Identify which cell holds the provided text, then report its [X, Y] central coordinate. 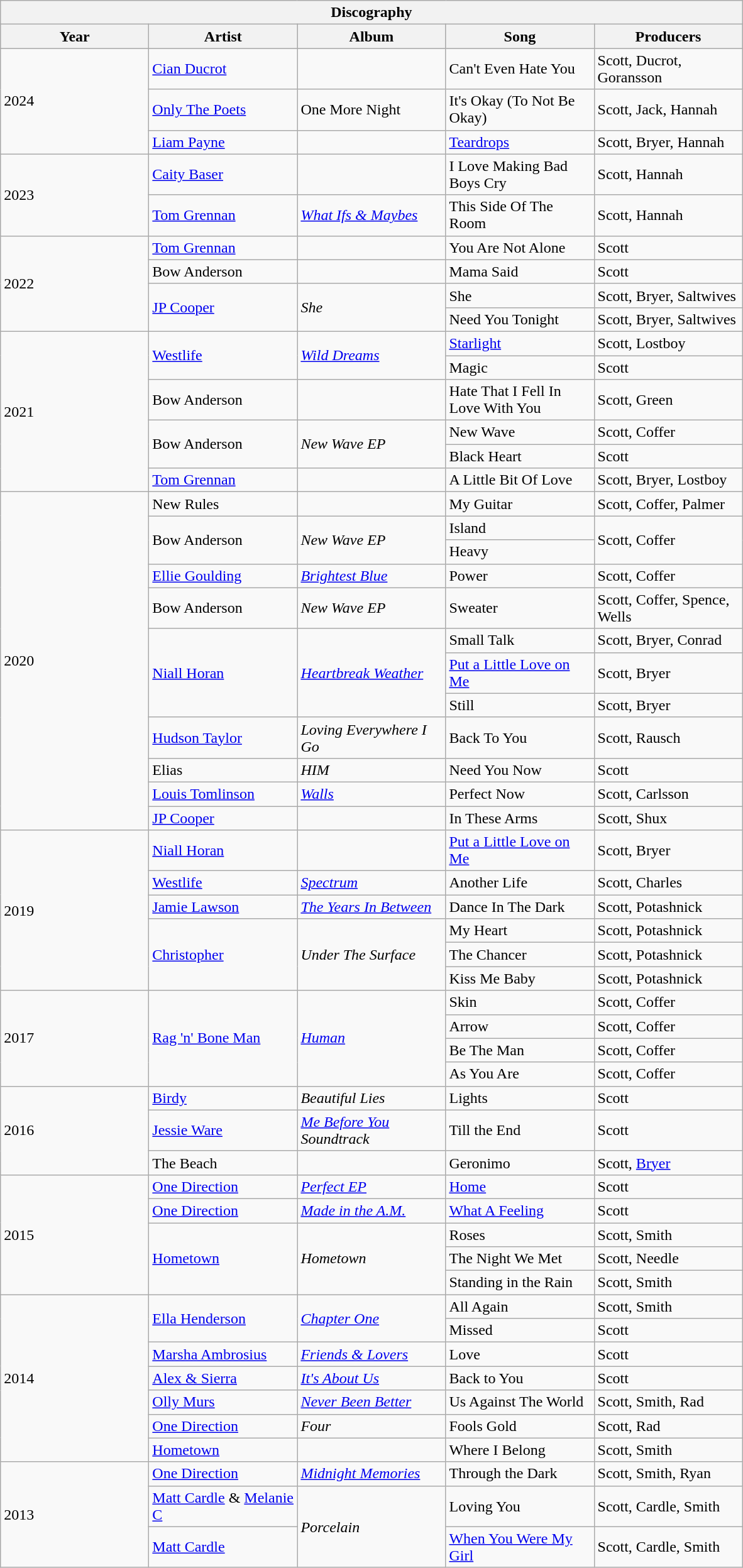
Love [520, 1354]
Birdy [223, 1098]
New Wave [520, 432]
Elias [223, 770]
My Heart [520, 931]
Hate That I Fell In Love With You [520, 400]
Alex & Sierra [223, 1378]
2019 [75, 910]
Discography [371, 13]
Black Heart [520, 456]
Fools Gold [520, 1426]
Beautiful Lies [371, 1098]
Christopher [223, 955]
Caity Baser [223, 175]
2017 [75, 1038]
Ellie Goulding [223, 576]
I Love Making Bad Boys Cry [520, 175]
Artist [223, 36]
2022 [75, 283]
Through the Dark [520, 1474]
HIM [371, 770]
Small Talk [520, 640]
Scott, Green [668, 400]
Louis Tomlinson [223, 794]
Back to You [520, 1378]
Scott, Rad [668, 1426]
Home [520, 1187]
Friends & Lovers [371, 1354]
Under The Surface [371, 955]
A Little Bit Of Love [520, 480]
Heartbreak Weather [371, 672]
Scott, Bryer, Hannah [668, 142]
Hudson Taylor [223, 738]
Scott, Charles [668, 883]
Island [520, 528]
Skin [520, 1002]
Another Life [520, 883]
Brightest Blue [371, 576]
Never Been Better [371, 1402]
Porcelain [371, 1527]
Scott, Jack, Hannah [668, 109]
What Ifs & Maybes [371, 215]
As You Are [520, 1074]
2023 [75, 195]
The Night We Met [520, 1259]
Jamie Lawson [223, 907]
2015 [75, 1234]
Jessie Ware [223, 1130]
Need You Tonight [520, 319]
2024 [75, 101]
2016 [75, 1130]
Scott, Bryer, Conrad [668, 640]
Power [520, 576]
Lights [520, 1098]
Dance In The Dark [520, 907]
Perfect EP [371, 1187]
Still [520, 705]
Chapter One [371, 1319]
2021 [75, 411]
Matt Cardle [223, 1547]
The Years In Between [371, 907]
What A Feeling [520, 1210]
Human [371, 1038]
Loving You [520, 1506]
Scott, Ducrot, Goransson [668, 69]
Be The Man [520, 1050]
2013 [75, 1515]
Producers [668, 36]
Geronimo [520, 1163]
All Again [520, 1307]
Scott, Carlsson [668, 794]
It's About Us [371, 1378]
This Side Of The Room [520, 215]
New Rules [223, 504]
One More Night [371, 109]
Song [520, 36]
Missed [520, 1330]
Year [75, 36]
2020 [75, 661]
Liam Payne [223, 142]
Cian Ducrot [223, 69]
Perfect Now [520, 794]
Scott, Coffer, Palmer [668, 504]
Roses [520, 1235]
Album [371, 36]
Scott, Bryer, Lostboy [668, 480]
Arrow [520, 1026]
Rag 'n' Bone Man [223, 1038]
Starlight [520, 343]
Magic [520, 368]
In These Arms [520, 818]
Where I Belong [520, 1450]
Teardrops [520, 142]
Sweater [520, 608]
Matt Cardle & Melanie C [223, 1506]
Scott, Smith, Rad [668, 1402]
It's Okay (To Not Be Okay) [520, 109]
Back To You [520, 738]
Scott, Rausch [668, 738]
Ella Henderson [223, 1319]
The Beach [223, 1163]
Me Before You Soundtrack [371, 1130]
Heavy [520, 552]
Can't Even Hate You [520, 69]
2014 [75, 1378]
Wild Dreams [371, 355]
Standing in the Rain [520, 1283]
Made in the A.M. [371, 1210]
Scott, Shux [668, 818]
Till the End [520, 1130]
You Are Not Alone [520, 248]
Need You Now [520, 770]
Walls [371, 794]
Loving Everywhere I Go [371, 738]
Spectrum [371, 883]
Scott, Needle [668, 1259]
Only The Poets [223, 109]
Four [371, 1426]
Midnight Memories [371, 1474]
Marsha Ambrosius [223, 1354]
Mama Said [520, 271]
Olly Murs [223, 1402]
My Guitar [520, 504]
The Chancer [520, 955]
Scott, Lostboy [668, 343]
Scott, Coffer, Spence, Wells [668, 608]
Scott, Smith, Ryan [668, 1474]
Us Against The World [520, 1402]
Kiss Me Baby [520, 979]
When You Were My Girl [520, 1547]
